Determine the [x, y] coordinate at the center of the cell enclosing the given text.  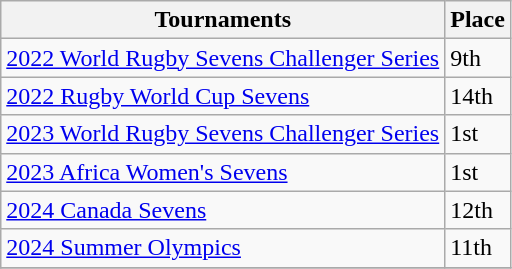
2024 Canada Sevens [223, 210]
12th [478, 210]
2022 World Rugby Sevens Challenger Series [223, 58]
Place [478, 20]
Tournaments [223, 20]
14th [478, 96]
9th [478, 58]
11th [478, 248]
2023 Africa Women's Sevens [223, 172]
2023 World Rugby Sevens Challenger Series [223, 134]
2024 Summer Olympics [223, 248]
2022 Rugby World Cup Sevens [223, 96]
